Detect which cell encompasses the target text, then output its (x, y) center coordinate. 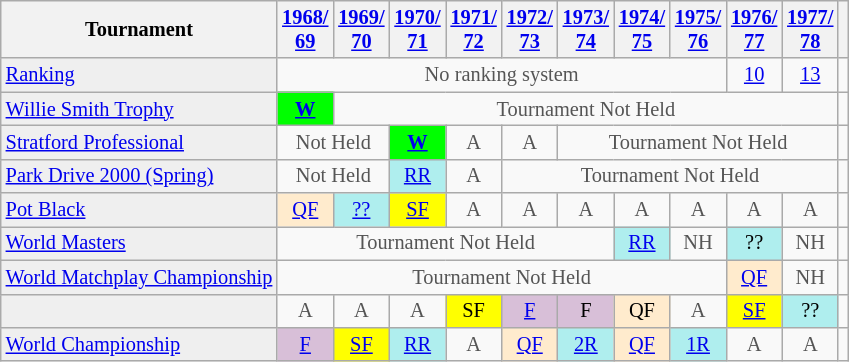
13 (810, 75)
10 (754, 75)
Willie Smith Trophy (139, 109)
1970/71 (417, 29)
2R (586, 344)
No ranking system (502, 75)
Pot Black (139, 210)
Tournament (139, 29)
1974/75 (642, 29)
Park Drive 2000 (Spring) (139, 176)
World Masters (139, 243)
1977/78 (810, 29)
World Matchplay Championship (139, 277)
1976/77 (754, 29)
1969/70 (361, 29)
1R (698, 344)
1972/73 (530, 29)
1975/76 (698, 29)
1973/74 (586, 29)
1971/72 (474, 29)
Ranking (139, 75)
1968/69 (305, 29)
World Championship (139, 344)
Stratford Professional (139, 142)
